Extract the [X, Y] coordinate from the center of the cell holding the provided text.  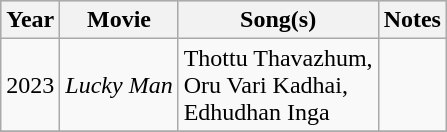
Lucky Man [119, 85]
Thottu Thavazhum,Oru Vari Kadhai,Edhudhan Inga [278, 85]
Movie [119, 20]
2023 [30, 85]
Notes [412, 20]
Year [30, 20]
Song(s) [278, 20]
